Identify which cell holds the provided text, then report its [X, Y] central coordinate. 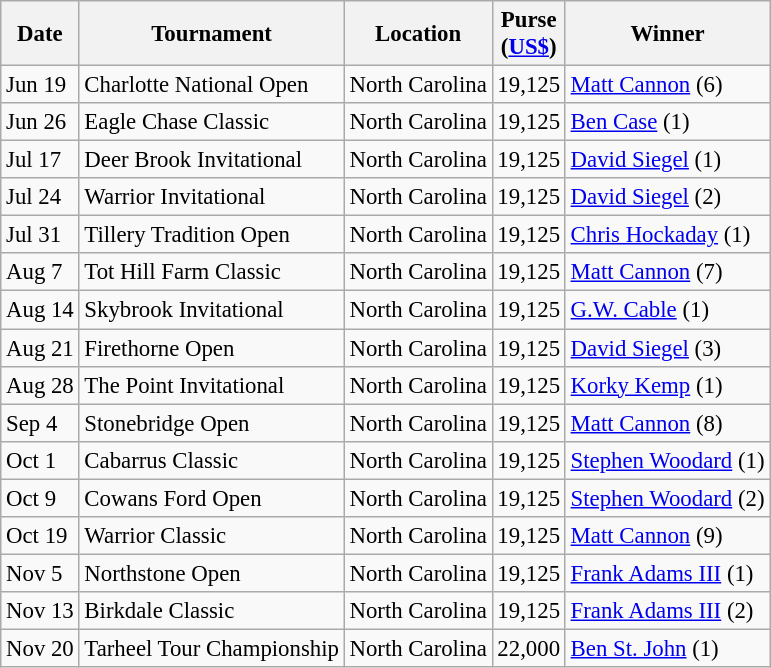
Northstone Open [212, 573]
Tillery Tradition Open [212, 235]
The Point Invitational [212, 385]
Tarheel Tour Championship [212, 648]
Deer Brook Invitational [212, 160]
David Siegel (1) [667, 160]
Jul 31 [40, 235]
Location [418, 34]
Aug 28 [40, 385]
Warrior Classic [212, 536]
Ben Case (1) [667, 122]
Winner [667, 34]
Matt Cannon (8) [667, 423]
Aug 7 [40, 273]
Tot Hill Farm Classic [212, 273]
Korky Kemp (1) [667, 385]
Jul 17 [40, 160]
Nov 13 [40, 611]
Jul 24 [40, 197]
Oct 1 [40, 460]
Stephen Woodard (2) [667, 498]
Nov 20 [40, 648]
Date [40, 34]
G.W. Cable (1) [667, 310]
Sep 4 [40, 423]
David Siegel (2) [667, 197]
22,000 [528, 648]
Aug 14 [40, 310]
Frank Adams III (2) [667, 611]
Oct 9 [40, 498]
Tournament [212, 34]
Ben St. John (1) [667, 648]
Skybrook Invitational [212, 310]
Cabarrus Classic [212, 460]
Jun 19 [40, 85]
Birkdale Classic [212, 611]
David Siegel (3) [667, 348]
Jun 26 [40, 122]
Firethorne Open [212, 348]
Matt Cannon (6) [667, 85]
Stephen Woodard (1) [667, 460]
Oct 19 [40, 536]
Nov 5 [40, 573]
Cowans Ford Open [212, 498]
Stonebridge Open [212, 423]
Warrior Invitational [212, 197]
Eagle Chase Classic [212, 122]
Matt Cannon (7) [667, 273]
Aug 21 [40, 348]
Matt Cannon (9) [667, 536]
Charlotte National Open [212, 85]
Purse(US$) [528, 34]
Frank Adams III (1) [667, 573]
Chris Hockaday (1) [667, 235]
